Return the [X, Y] coordinate for the center point of the cell that contains the specified text.  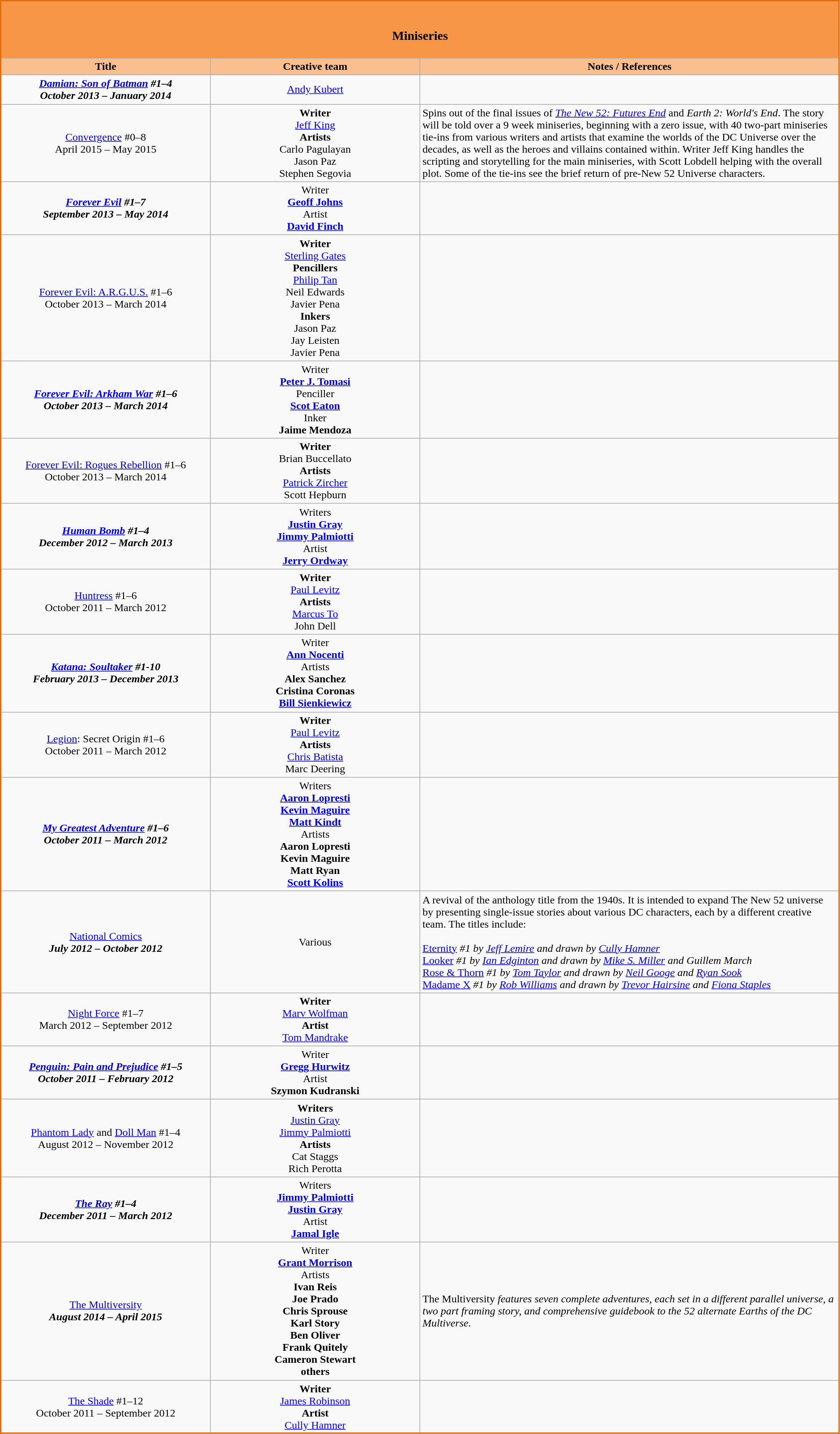
Title [106, 66]
WriterBrian BuccellatoArtistsPatrick ZircherScott Hepburn [315, 471]
WritersJustin GrayJimmy PalmiottiArtistsCat StaggsRich Perotta [315, 1138]
National ComicsJuly 2012 – October 2012 [106, 942]
Various [315, 942]
Forever Evil: Arkham War #1–6October 2013 – March 2014 [106, 399]
WriterPeter J. TomasiPencillerScot EatonInkerJaime Mendoza [315, 399]
WriterGregg HurwitzArtistSzymon Kudranski [315, 1073]
Damian: Son of Batman #1–4October 2013 – January 2014 [106, 90]
Phantom Lady and Doll Man #1–4August 2012 – November 2012 [106, 1138]
Human Bomb #1–4December 2012 – March 2013 [106, 536]
Huntress #1–6October 2011 – March 2012 [106, 602]
Forever Evil: Rogues Rebellion #1–6October 2013 – March 2014 [106, 471]
WriterGeoff JohnsArtistDavid Finch [315, 209]
WriterPaul LevitzArtistsChris BatistaMarc Deering [315, 745]
Night Force #1–7March 2012 – September 2012 [106, 1019]
My Greatest Adventure #1–6October 2011 – March 2012 [106, 834]
Convergence #0–8April 2015 – May 2015 [106, 143]
The Ray #1–4December 2011 – March 2012 [106, 1209]
WritersJimmy PalmiottiJustin GrayArtistJamal Igle [315, 1209]
Creative team [315, 66]
Forever Evil: A.R.G.U.S. #1–6October 2013 – March 2014 [106, 298]
Forever Evil #1–7September 2013 – May 2014 [106, 209]
WriterSterling GatesPencillersPhilip TanNeil EdwardsJavier PenaInkersJason PazJay LeistenJavier Pena [315, 298]
WritersAaron LoprestiKevin MaguireMatt KindtArtistsAaron LoprestiKevin MaguireMatt RyanScott Kolins [315, 834]
WritersJustin GrayJimmy PalmiottiArtistJerry Ordway [315, 536]
WriterJames RobinsonArtistCully Hamner [315, 1407]
Andy Kubert [315, 90]
WriterAnn NocentiArtistsAlex SanchezCristina CoronasBill Sienkiewicz [315, 673]
Katana: Soultaker #1-10February 2013 – December 2013 [106, 673]
Legion: Secret Origin #1–6October 2011 – March 2012 [106, 745]
The Shade #1–12October 2011 – September 2012 [106, 1407]
WriterPaul LevitzArtistsMarcus ToJohn Dell [315, 602]
WriterMarv WolfmanArtistTom Mandrake [315, 1019]
WriterJeff KingArtistsCarlo PagulayanJason PazStephen Segovia [315, 143]
Miniseries [420, 30]
Notes / References [629, 66]
WriterGrant MorrisonArtistsIvan ReisJoe PradoChris SprouseKarl StoryBen OliverFrank QuitelyCameron Stewartothers [315, 1311]
Penguin: Pain and Prejudice #1–5October 2011 – February 2012 [106, 1073]
The MultiversityAugust 2014 – April 2015 [106, 1311]
